Identify which cell holds the provided text, then report its [X, Y] central coordinate. 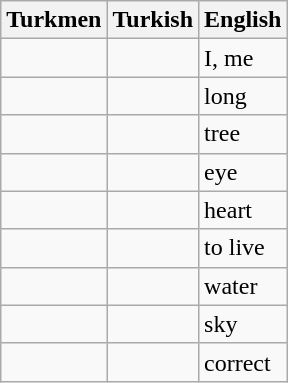
Turkish [153, 20]
eye [243, 172]
heart [243, 210]
tree [243, 134]
water [243, 286]
to live [243, 248]
sky [243, 324]
English [243, 20]
long [243, 96]
Turkmen [54, 20]
correct [243, 362]
I, me [243, 58]
